From the cell containing the given text, extract its center point as [x, y] coordinate. 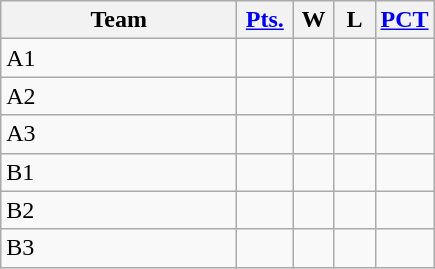
B1 [119, 172]
Team [119, 20]
B2 [119, 210]
A3 [119, 134]
W [314, 20]
A2 [119, 96]
B3 [119, 248]
Pts. [265, 20]
A1 [119, 58]
PCT [404, 20]
L [354, 20]
